Determine the [X, Y] coordinate at the center of the cell enclosing the given text.  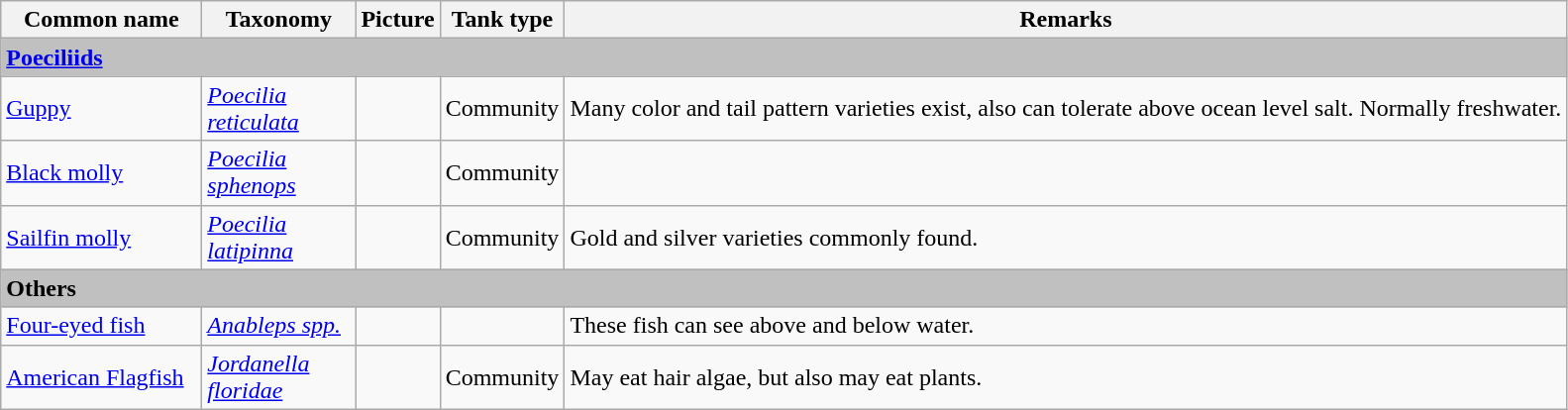
Picture [398, 20]
Jordanella floridae [279, 376]
Remarks [1066, 20]
Poecilia latipinna [279, 238]
Guppy [101, 109]
Anableps spp. [279, 326]
Black molly [101, 172]
Taxonomy [279, 20]
Many color and tail pattern varieties exist, also can tolerate above ocean level salt. Normally freshwater. [1066, 109]
Poecilia sphenops [279, 172]
Common name [101, 20]
Poecilia reticulata [279, 109]
Poeciliids [784, 57]
American Flagfish [101, 376]
These fish can see above and below water. [1066, 326]
May eat hair algae, but also may eat plants. [1066, 376]
Tank type [502, 20]
Four-eyed fish [101, 326]
Gold and silver varieties commonly found. [1066, 238]
Others [784, 288]
Sailfin molly [101, 238]
